Locate the cell with the specified text and output its [x, y] center coordinate. 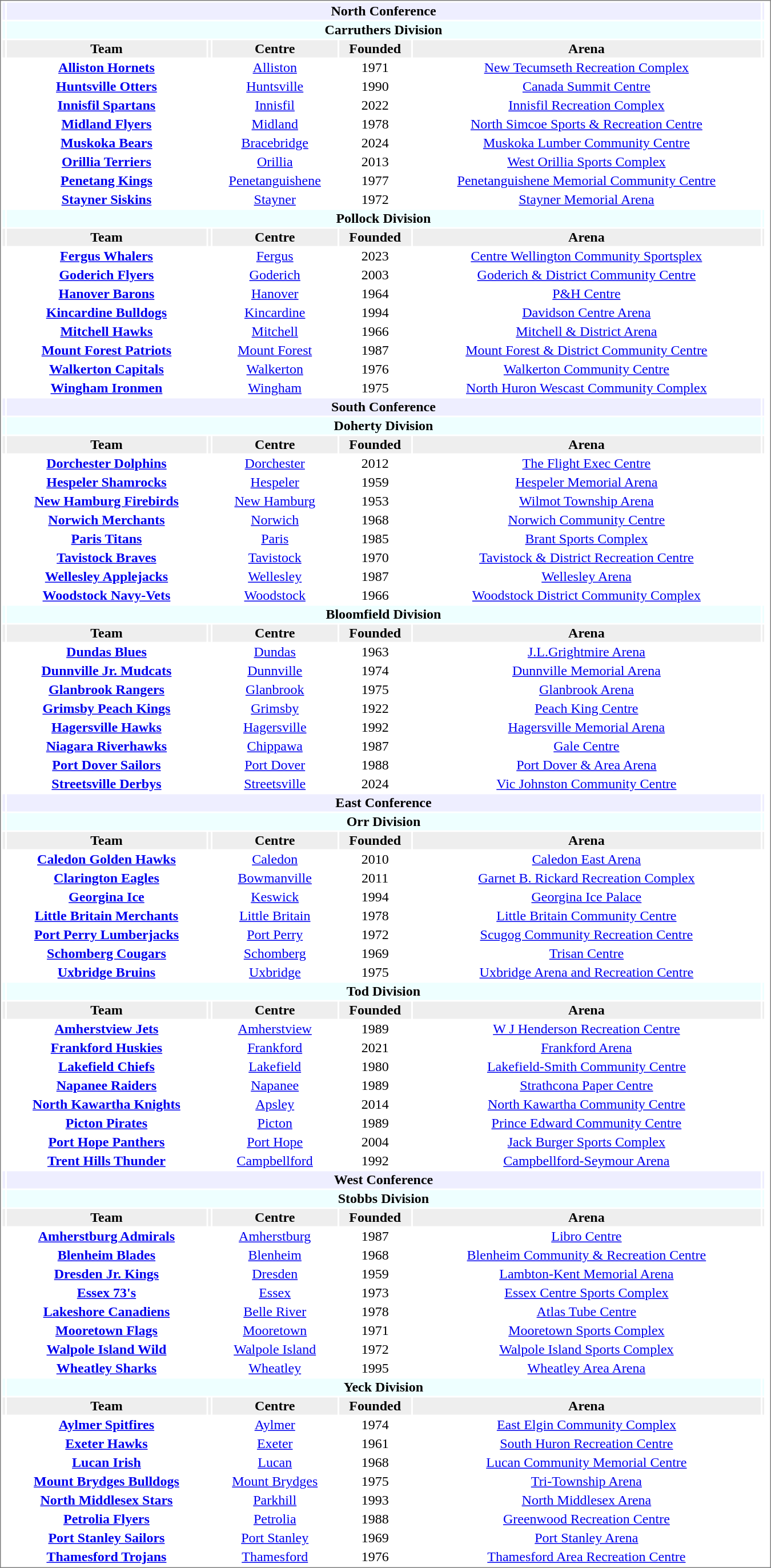
Hespeler [275, 483]
Essex 73's [107, 1293]
Port Perry Lumberjacks [107, 935]
West Orillia Sports Complex [586, 162]
Muskoka Lumber Community Centre [586, 143]
Walkerton [275, 370]
Orillia [275, 162]
Exeter [275, 1443]
Essex [275, 1293]
Wingham Ironmen [107, 388]
Thamesford [275, 1557]
2012 [375, 463]
North Middlesex Arena [586, 1501]
Amherstburg Admirals [107, 1237]
Huntsville [275, 86]
Walkerton Community Centre [586, 370]
Canada Summit Centre [586, 86]
Apsley [275, 1104]
Georgina Ice [107, 897]
Tavistock Braves [107, 558]
Walpole Island [275, 1350]
Grimsby Peach Kings [107, 709]
Port Stanley Arena [586, 1538]
Bracebridge [275, 143]
Orr Division [384, 822]
Penetang Kings [107, 181]
Goderich [275, 275]
Mitchell [275, 332]
Exeter Hawks [107, 1443]
Picton Pirates [107, 1124]
Scugog Community Recreation Centre [586, 935]
2010 [375, 860]
1922 [375, 709]
Essex Centre Sports Complex [586, 1293]
Dundas [275, 652]
Norwich Merchants [107, 520]
Alliston [275, 68]
Amherstview Jets [107, 1029]
Mount Forest [275, 350]
1985 [375, 539]
P&H Centre [586, 294]
Dresden [275, 1274]
Stayner Siskins [107, 199]
Mitchell Hawks [107, 332]
1995 [375, 1368]
Mooretown Flags [107, 1330]
Port Hope Panthers [107, 1142]
Port Dover Sailors [107, 765]
Lakeshore Canadiens [107, 1312]
Parkhill [275, 1501]
Wheatley [275, 1368]
1973 [375, 1293]
1963 [375, 652]
Brant Sports Complex [586, 539]
Goderich & District Community Centre [586, 275]
Picton [275, 1124]
Stayner Memorial Arena [586, 199]
Woodstock [275, 596]
Huntsville Otters [107, 86]
Blenheim [275, 1255]
Lucan [275, 1463]
Aylmer Spitfires [107, 1425]
Keswick [275, 897]
Port Dover & Area Arena [586, 765]
Napanee Raiders [107, 1086]
Paris [275, 539]
Campbellford-Seymour Arena [586, 1161]
Aylmer [275, 1425]
Hespeler Shamrocks [107, 483]
Little Britain Community Centre [586, 916]
Bowmanville [275, 878]
Kincardine [275, 312]
2022 [375, 106]
2003 [375, 275]
North Huron Wescast Community Complex [586, 388]
Caledon [275, 860]
Jack Burger Sports Complex [586, 1142]
Port Perry [275, 935]
Lakefield [275, 1066]
Hagersville [275, 727]
Glanbrook [275, 689]
Goderich Flyers [107, 275]
Garnet B. Rickard Recreation Complex [586, 878]
Kincardine Bulldogs [107, 312]
Wheatley Area Arena [586, 1368]
North Kawartha Community Centre [586, 1104]
Dunnville Jr. Mudcats [107, 671]
Schomberg Cougars [107, 953]
1964 [375, 294]
Fergus Whalers [107, 256]
Trent Hills Thunder [107, 1161]
Grimsby [275, 709]
Georgina Ice Palace [586, 897]
Vic Johnston Community Centre [586, 784]
2021 [375, 1048]
North Conference [384, 11]
Mount Brydges [275, 1481]
Mount Brydges Bulldogs [107, 1481]
South Huron Recreation Centre [586, 1443]
Hanover [275, 294]
Strathcona Paper Centre [586, 1086]
Wingham [275, 388]
Centre Wellington Community Sportsplex [586, 256]
Mount Forest & District Community Centre [586, 350]
Streetsville Derbys [107, 784]
Port Stanley Sailors [107, 1538]
Mooretown [275, 1330]
Tod Division [384, 991]
Blenheim Community & Recreation Centre [586, 1255]
1970 [375, 558]
Thamesford Area Recreation Centre [586, 1557]
Hagersville Hawks [107, 727]
North Simcoe Sports & Recreation Centre [586, 124]
Walpole Island Wild [107, 1350]
J.L.Grightmire Arena [586, 652]
1990 [375, 86]
North Kawartha Knights [107, 1104]
Napanee [275, 1086]
Lucan Community Memorial Centre [586, 1463]
North Middlesex Stars [107, 1501]
Amherstburg [275, 1237]
Amherstview [275, 1029]
Orillia Terriers [107, 162]
West Conference [384, 1180]
2013 [375, 162]
Wellesley Applejacks [107, 576]
Port Hope [275, 1142]
Doherty Division [384, 426]
Petrolia Flyers [107, 1519]
Blenheim Blades [107, 1255]
Libro Centre [586, 1237]
Uxbridge Bruins [107, 973]
Frankford Arena [586, 1048]
1961 [375, 1443]
1980 [375, 1066]
Uxbridge Arena and Recreation Centre [586, 973]
Hespeler Memorial Arena [586, 483]
Mitchell & District Arena [586, 332]
Bloomfield Division [384, 614]
Woodstock Navy-Vets [107, 596]
Tavistock & District Recreation Centre [586, 558]
Greenwood Recreation Centre [586, 1519]
New Tecumseth Recreation Complex [586, 68]
Peach King Centre [586, 709]
South Conference [384, 407]
Port Stanley [275, 1538]
Fergus [275, 256]
Dorchester Dolphins [107, 463]
Stayner [275, 199]
Innisfil [275, 106]
Streetsville [275, 784]
Atlas Tube Centre [586, 1312]
Dunnville Memorial Arena [586, 671]
1977 [375, 181]
Mount Forest Patriots [107, 350]
Chippawa [275, 747]
Lakefield-Smith Community Centre [586, 1066]
1993 [375, 1501]
Campbellford [275, 1161]
2004 [375, 1142]
Mooretown Sports Complex [586, 1330]
Innisfil Spartans [107, 106]
Dorchester [275, 463]
1953 [375, 501]
Little Britain [275, 916]
Yeck Division [384, 1387]
Little Britain Merchants [107, 916]
Paris Titans [107, 539]
2014 [375, 1104]
Glanbrook Arena [586, 689]
Carruthers Division [384, 30]
Davidson Centre Arena [586, 312]
Norwich Community Centre [586, 520]
Hanover Barons [107, 294]
Lambton-Kent Memorial Arena [586, 1274]
Walkerton Capitals [107, 370]
New Hamburg [275, 501]
Trisan Centre [586, 953]
Penetanguishene Memorial Community Centre [586, 181]
Woodstock District Community Complex [586, 596]
Dresden Jr. Kings [107, 1274]
Port Dover [275, 765]
Norwich [275, 520]
2011 [375, 878]
Niagara Riverhawks [107, 747]
East Conference [384, 803]
Innisfil Recreation Complex [586, 106]
Petrolia [275, 1519]
Stobbs Division [384, 1199]
New Hamburg Firebirds [107, 501]
W J Henderson Recreation Centre [586, 1029]
Prince Edward Community Centre [586, 1124]
Wellesley Arena [586, 576]
Dunnville [275, 671]
Wilmot Township Arena [586, 501]
Caledon Golden Hawks [107, 860]
Penetanguishene [275, 181]
Lakefield Chiefs [107, 1066]
Muskoka Bears [107, 143]
2023 [375, 256]
Dundas Blues [107, 652]
Thamesford Trojans [107, 1557]
Wellesley [275, 576]
Walpole Island Sports Complex [586, 1350]
Tavistock [275, 558]
Midland Flyers [107, 124]
Glanbrook Rangers [107, 689]
Gale Centre [586, 747]
Pollock Division [384, 219]
Caledon East Arena [586, 860]
Hagersville Memorial Arena [586, 727]
Alliston Hornets [107, 68]
Clarington Eagles [107, 878]
Belle River [275, 1312]
Frankford [275, 1048]
The Flight Exec Centre [586, 463]
Uxbridge [275, 973]
Wheatley Sharks [107, 1368]
Lucan Irish [107, 1463]
Frankford Huskies [107, 1048]
Tri-Township Arena [586, 1481]
Midland [275, 124]
Schomberg [275, 953]
East Elgin Community Complex [586, 1425]
